Return [X, Y] of the center of cell containing provided text 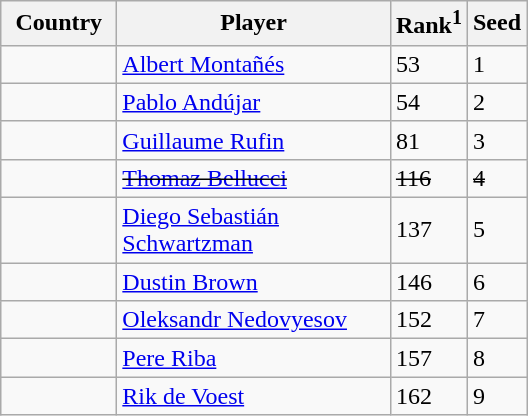
3 [496, 140]
1 [496, 64]
Seed [496, 24]
4 [496, 178]
Guillaume Rufin [254, 140]
2 [496, 102]
157 [428, 358]
9 [496, 396]
Dustin Brown [254, 282]
Pablo Andújar [254, 102]
Player [254, 24]
54 [428, 102]
Rik de Voest [254, 396]
162 [428, 396]
81 [428, 140]
137 [428, 230]
Rank1 [428, 24]
Pere Riba [254, 358]
6 [496, 282]
5 [496, 230]
146 [428, 282]
Thomaz Bellucci [254, 178]
7 [496, 320]
Albert Montañés [254, 64]
116 [428, 178]
152 [428, 320]
8 [496, 358]
Diego Sebastián Schwartzman [254, 230]
53 [428, 64]
Country [59, 24]
Oleksandr Nedovyesov [254, 320]
